Scan for the cell matching the given text and deliver its [X, Y] coordinate at center. 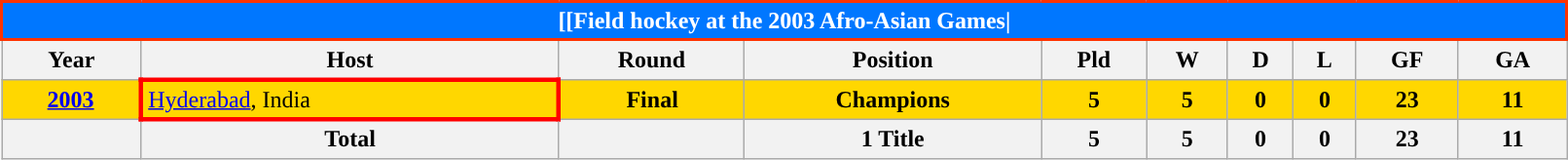
Host [350, 60]
GA [1513, 60]
Pld [1094, 60]
D [1259, 60]
L [1325, 60]
Final [652, 100]
Champions [893, 100]
Hyderabad, India [350, 100]
Position [893, 60]
W [1187, 60]
Round [652, 60]
2003 [72, 100]
GF [1407, 60]
Total [350, 139]
Year [72, 60]
1 Title [893, 139]
[[Field hockey at the 2003 Afro-Asian Games| [784, 21]
